Output the (x, y) coordinate of the center of the cell containing the given text.  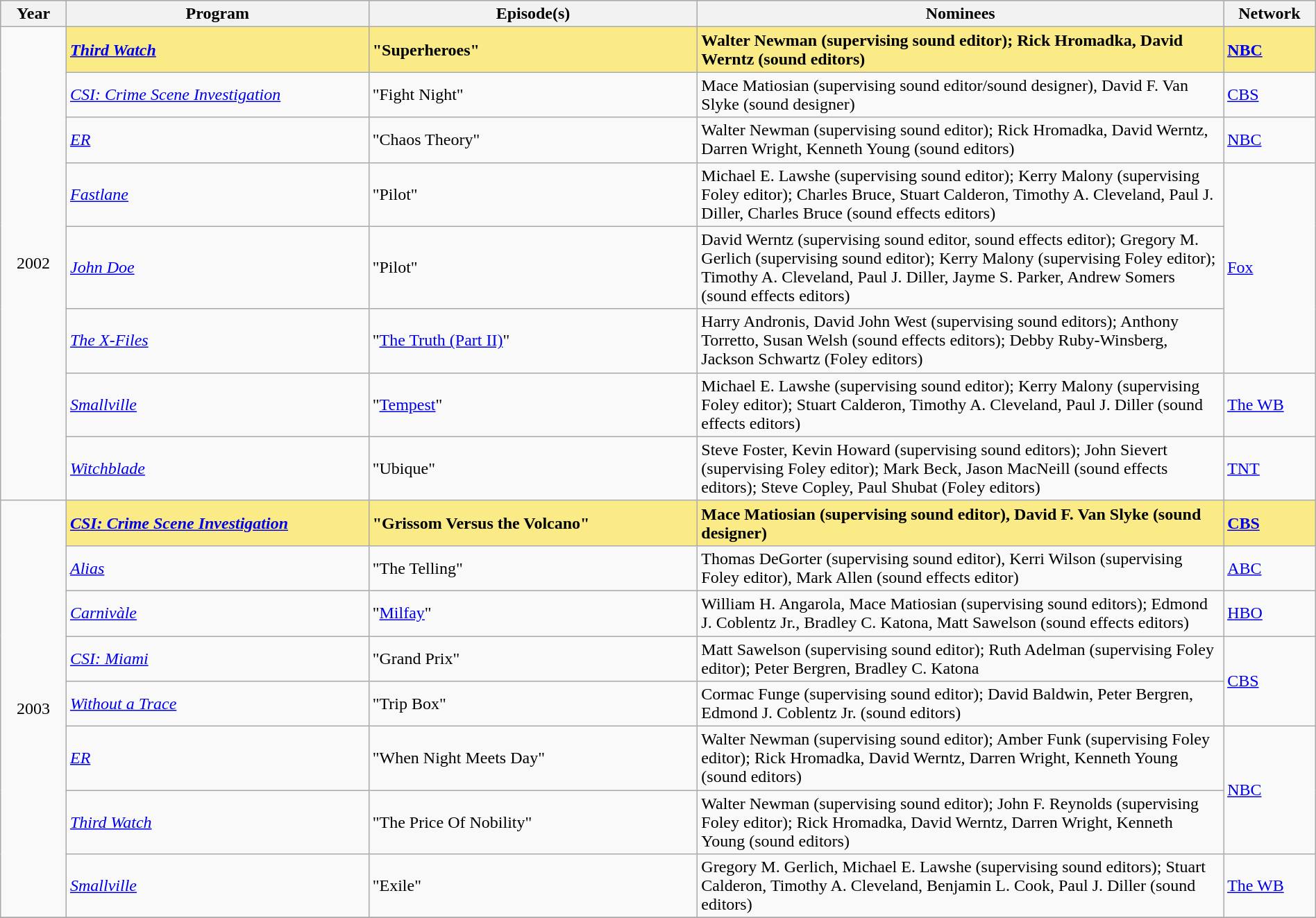
ABC (1270, 568)
John Doe (217, 268)
Year (33, 14)
Without a Trace (217, 704)
"Chaos Theory" (533, 140)
Episode(s) (533, 14)
"Grissom Versus the Volcano" (533, 523)
Walter Newman (supervising sound editor); Rick Hromadka, David Werntz, Darren Wright, Kenneth Young (sound editors) (961, 140)
"Tempest" (533, 405)
Thomas DeGorter (supervising sound editor), Kerri Wilson (supervising Foley editor), Mark Allen (sound effects editor) (961, 568)
Alias (217, 568)
Carnivàle (217, 613)
Network (1270, 14)
"Fight Night" (533, 94)
Cormac Funge (supervising sound editor); David Baldwin, Peter Bergren, Edmond J. Coblentz Jr. (sound editors) (961, 704)
2002 (33, 264)
Fastlane (217, 194)
"The Truth (Part II)" (533, 341)
Fox (1270, 268)
Matt Sawelson (supervising sound editor); Ruth Adelman (supervising Foley editor); Peter Bergren, Bradley C. Katona (961, 658)
Witchblade (217, 468)
2003 (33, 709)
"The Telling" (533, 568)
"Grand Prix" (533, 658)
"The Price Of Nobility" (533, 822)
Mace Matiosian (supervising sound editor/sound designer), David F. Van Slyke (sound designer) (961, 94)
HBO (1270, 613)
Walter Newman (supervising sound editor); Rick Hromadka, David Werntz (sound editors) (961, 50)
Mace Matiosian (supervising sound editor), David F. Van Slyke (sound designer) (961, 523)
The X-Files (217, 341)
"Milfay" (533, 613)
William H. Angarola, Mace Matiosian (supervising sound editors); Edmond J. Coblentz Jr., Bradley C. Katona, Matt Sawelson (sound effects editors) (961, 613)
"When Night Meets Day" (533, 758)
"Exile" (533, 886)
CSI: Miami (217, 658)
TNT (1270, 468)
Nominees (961, 14)
"Ubique" (533, 468)
"Trip Box" (533, 704)
"Superheroes" (533, 50)
Program (217, 14)
